Provide the (X, Y) coordinate of the cell's center where the given text is located.  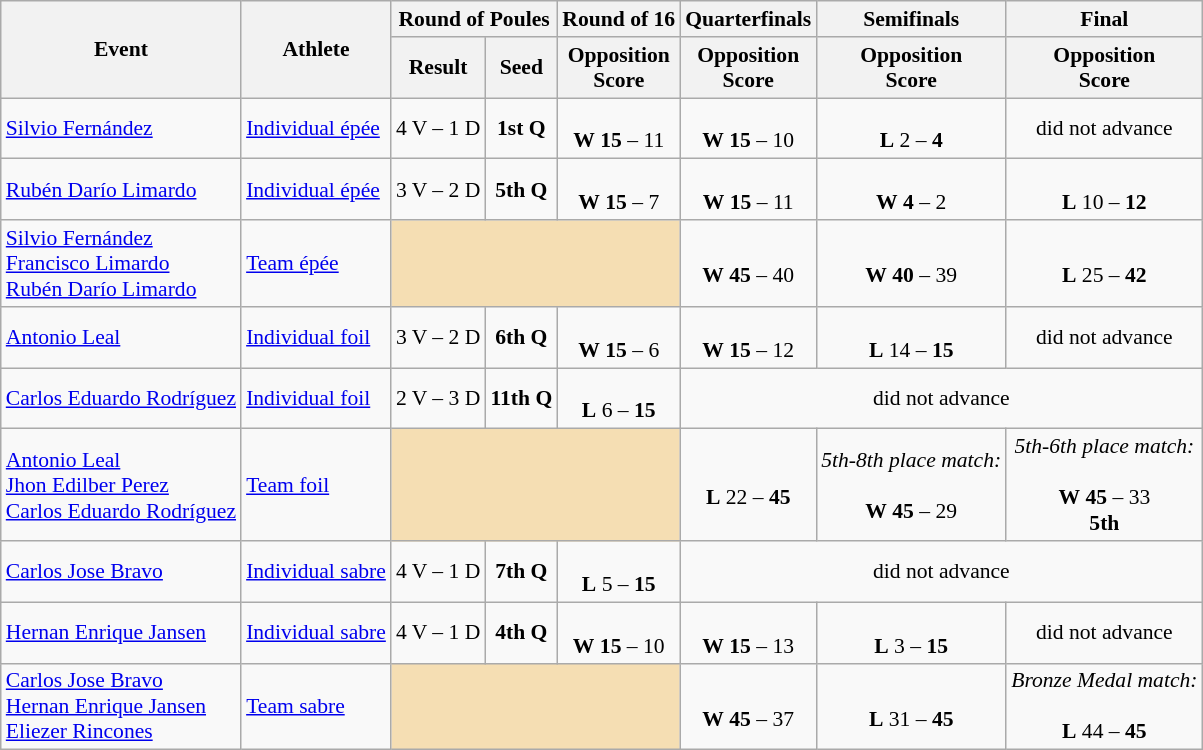
Team foil (316, 485)
L 25 – 42 (1104, 264)
W 40 – 39 (911, 264)
Quarterfinals (748, 19)
5th-6th place match:W 45 – 335th (1104, 485)
W 15 – 12 (748, 338)
4th Q (521, 632)
Semifinals (911, 19)
W 15 – 7 (618, 190)
W 15 – 6 (618, 338)
W 15 – 13 (748, 632)
L 10 – 12 (1104, 190)
Seed (521, 68)
Result (438, 68)
L 31 – 45 (911, 706)
Antonio Leal (121, 338)
Carlos Jose BravoHernan Enrique JansenEliezer Rincones (121, 706)
L 2 – 4 (911, 128)
Hernan Enrique Jansen (121, 632)
5th-8th place match:W 45 – 29 (911, 485)
L 14 – 15 (911, 338)
Silvio FernándezFrancisco LimardoRubén Darío Limardo (121, 264)
Team sabre (316, 706)
W 45 – 37 (748, 706)
W 45 – 40 (748, 264)
6th Q (521, 338)
11th Q (521, 398)
Antonio LealJhon Edilber PerezCarlos Eduardo Rodríguez (121, 485)
Event (121, 50)
Round of Poules (474, 19)
Athlete (316, 50)
Bronze Medal match:L 44 – 45 (1104, 706)
Carlos Jose Bravo (121, 572)
Round of 16 (618, 19)
Carlos Eduardo Rodríguez (121, 398)
Final (1104, 19)
L 22 – 45 (748, 485)
1st Q (521, 128)
L 5 – 15 (618, 572)
L 6 – 15 (618, 398)
2 V – 3 D (438, 398)
L 3 – 15 (911, 632)
7th Q (521, 572)
W 4 – 2 (911, 190)
Silvio Fernández (121, 128)
5th Q (521, 190)
Rubén Darío Limardo (121, 190)
Team épée (316, 264)
